From the cell containing the given text, extract its center point as (X, Y) coordinate. 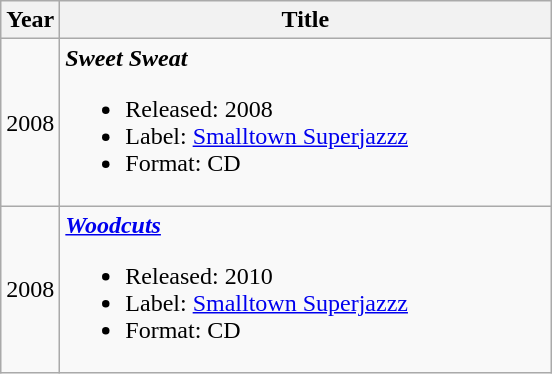
Sweet SweatReleased: 2008Label: Smalltown Superjazzz Format: CD (306, 122)
Year (30, 20)
WoodcutsReleased: 2010Label: Smalltown Superjazzz Format: CD (306, 290)
Title (306, 20)
